Capture the cell that displays the provided text and extract its (X, Y) central coordinate. 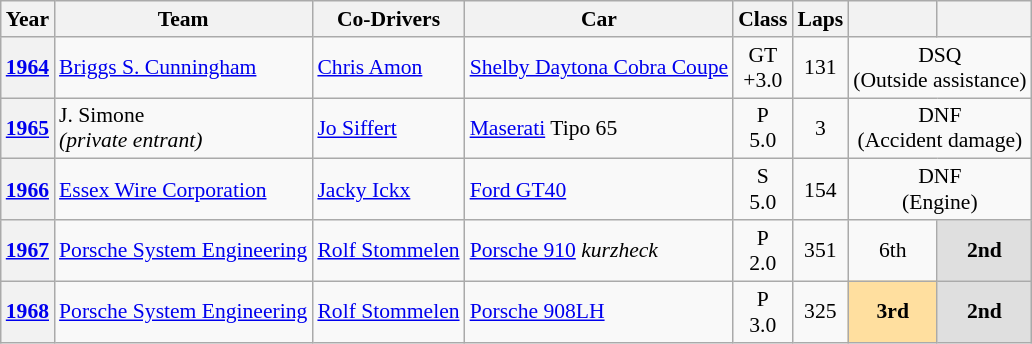
3rd (892, 312)
Jacky Ickx (388, 190)
Jo Siffert (388, 128)
Team (183, 19)
Laps (820, 19)
P3.0 (762, 312)
Maserati Tipo 65 (600, 128)
J. Simone(private entrant) (183, 128)
DNF(Accident damage) (940, 128)
1965 (28, 128)
P5.0 (762, 128)
Porsche 908LH (600, 312)
Co-Drivers (388, 19)
1966 (28, 190)
Ford GT40 (600, 190)
131 (820, 68)
Chris Amon (388, 68)
Porsche 910 kurzheck (600, 250)
DNF(Engine) (940, 190)
P2.0 (762, 250)
3 (820, 128)
GT+3.0 (762, 68)
154 (820, 190)
6th (892, 250)
325 (820, 312)
1968 (28, 312)
351 (820, 250)
1967 (28, 250)
Year (28, 19)
Shelby Daytona Cobra Coupe (600, 68)
Class (762, 19)
Briggs S. Cunningham (183, 68)
DSQ(Outside assistance) (940, 68)
Car (600, 19)
S5.0 (762, 190)
Essex Wire Corporation (183, 190)
1964 (28, 68)
